Scan for the cell matching the given text and deliver its [x, y] coordinate at center. 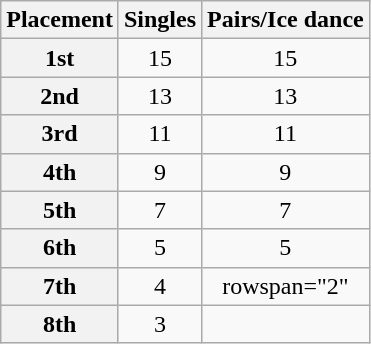
6th [60, 248]
3 [160, 324]
rowspan="2" [286, 286]
Pairs/Ice dance [286, 20]
Singles [160, 20]
8th [60, 324]
4 [160, 286]
1st [60, 58]
3rd [60, 134]
5th [60, 210]
Placement [60, 20]
7th [60, 286]
4th [60, 172]
2nd [60, 96]
